Extract the (x, y) coordinate from the center of the cell holding the provided text.  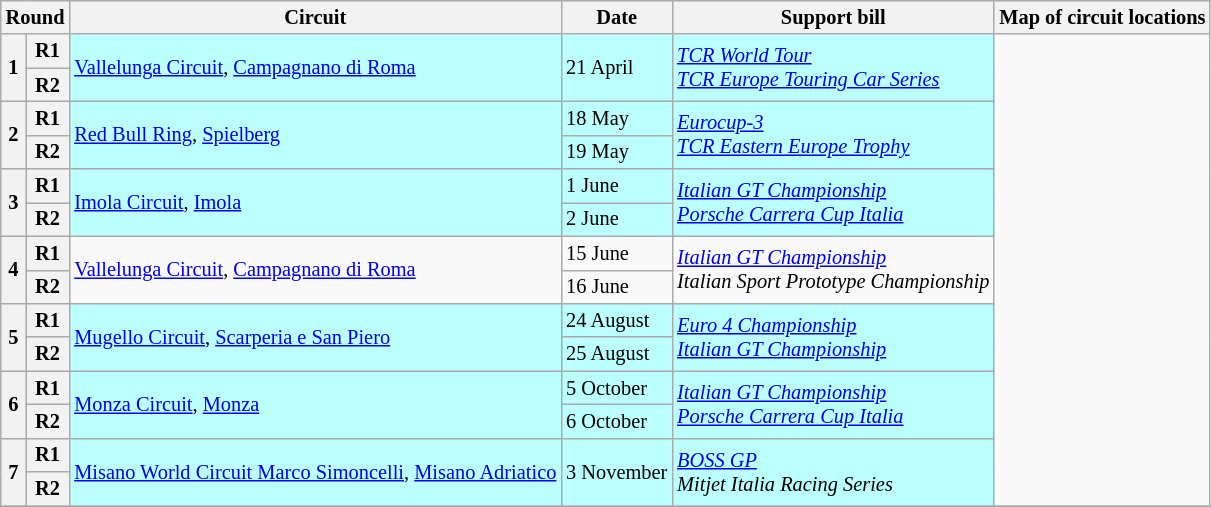
15 June (616, 253)
Imola Circuit, Imola (315, 202)
Circuit (315, 17)
1 June (616, 186)
3 November (616, 472)
3 (14, 202)
4 (14, 270)
25 August (616, 354)
TCR World TourTCR Europe Touring Car Series (833, 68)
Eurocup-3TCR Eastern Europe Trophy (833, 134)
5 October (616, 388)
24 August (616, 320)
Round (36, 17)
Red Bull Ring, Spielberg (315, 134)
18 May (616, 118)
Euro 4 ChampionshipItalian GT Championship (833, 336)
2 (14, 134)
19 May (616, 152)
2 June (616, 219)
BOSS GPMitjet Italia Racing Series (833, 472)
1 (14, 68)
6 October (616, 421)
16 June (616, 287)
Misano World Circuit Marco Simoncelli, Misano Adriatico (315, 472)
Date (616, 17)
Support bill (833, 17)
Monza Circuit, Monza (315, 404)
6 (14, 404)
Map of circuit locations (1102, 17)
5 (14, 336)
21 April (616, 68)
Italian GT ChampionshipItalian Sport Prototype Championship (833, 270)
Mugello Circuit, Scarperia e San Piero (315, 336)
7 (14, 472)
